Search for the cell housing the specified text and yield its [x, y] center coordinate. 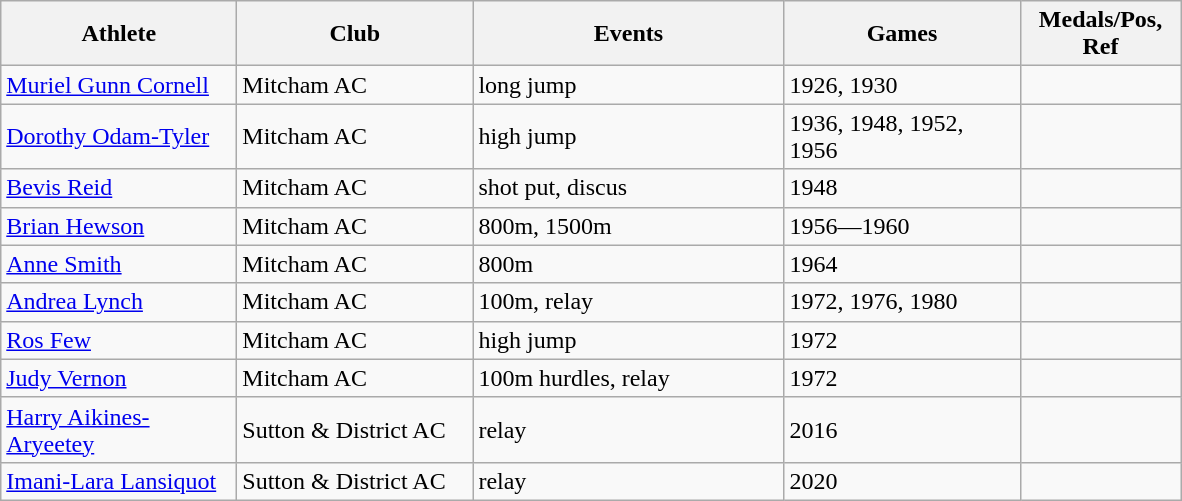
1948 [902, 188]
Imani-Lara Lansiquot [119, 481]
Bevis Reid [119, 188]
1964 [902, 264]
Athlete [119, 34]
Games [902, 34]
Harry Aikines-Aryeetey [119, 430]
800m, 1500m [628, 226]
800m [628, 264]
Anne Smith [119, 264]
2020 [902, 481]
Club [355, 34]
1926, 1930 [902, 85]
1956—1960 [902, 226]
1972, 1976, 1980 [902, 302]
long jump [628, 85]
Events [628, 34]
Ros Few [119, 340]
100m, relay [628, 302]
Muriel Gunn Cornell [119, 85]
1936, 1948, 1952, 1956 [902, 136]
Andrea Lynch [119, 302]
Judy Vernon [119, 378]
100m hurdles, relay [628, 378]
2016 [902, 430]
Dorothy Odam-Tyler [119, 136]
Medals/Pos, Ref [1100, 34]
Brian Hewson [119, 226]
shot put, discus [628, 188]
